From the cell containing the given text, extract its center point as (x, y) coordinate. 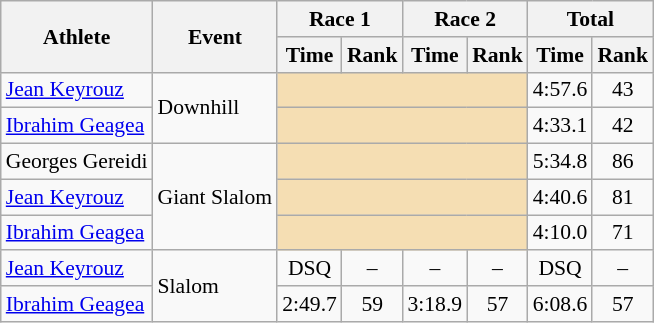
Event (216, 36)
Slalom (216, 286)
4:40.6 (560, 197)
42 (622, 126)
4:33.1 (560, 126)
Athlete (77, 36)
Downhill (216, 108)
86 (622, 162)
Race 2 (464, 19)
81 (622, 197)
6:08.6 (560, 304)
Giant Slalom (216, 198)
71 (622, 233)
4:10.0 (560, 233)
2:49.7 (310, 304)
3:18.9 (434, 304)
Race 1 (340, 19)
Georges Gereidi (77, 162)
4:57.6 (560, 90)
59 (372, 304)
Total (590, 19)
43 (622, 90)
5:34.8 (560, 162)
